Search for the cell housing the specified text and yield its [x, y] center coordinate. 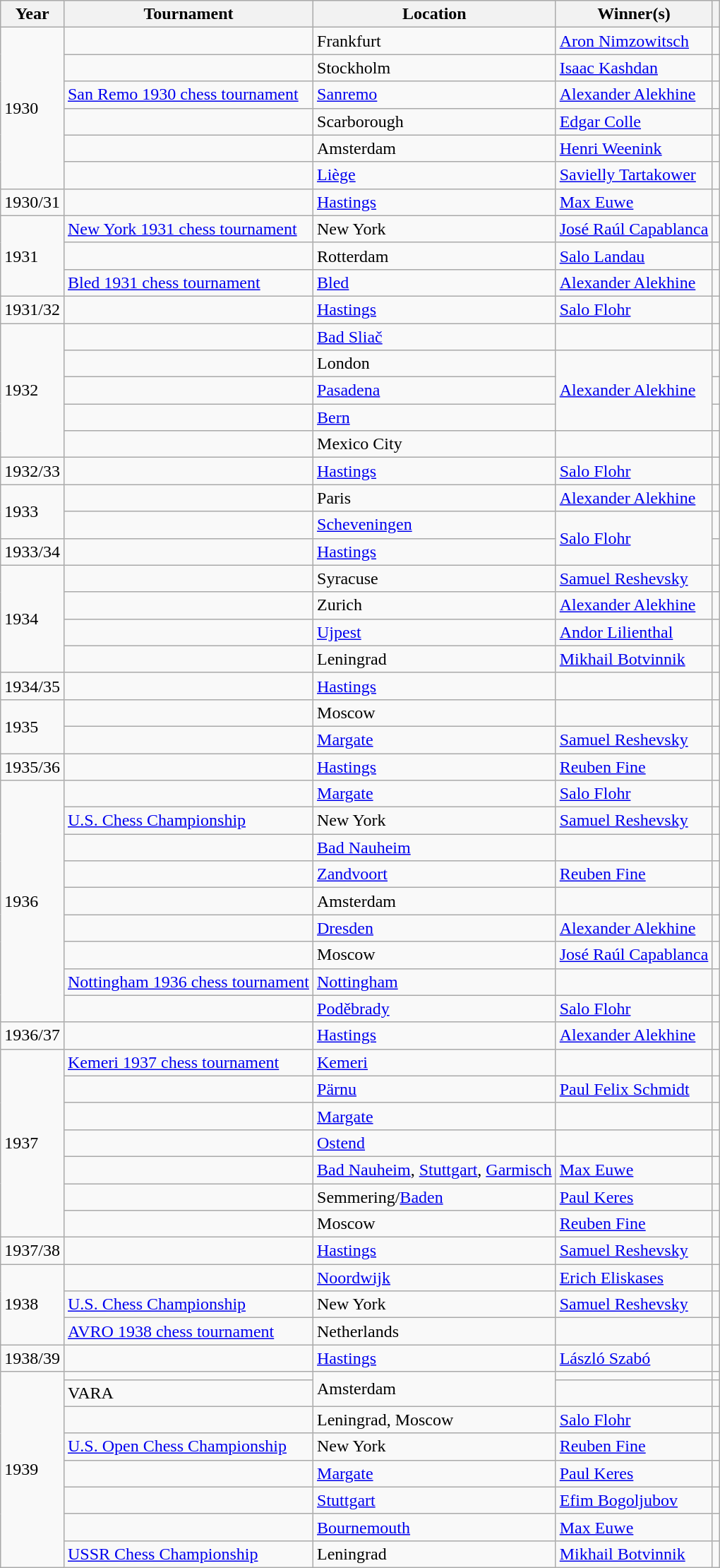
1930 [32, 108]
1934/35 [32, 686]
1931/32 [32, 309]
Edgar Colle [634, 121]
Nottingham [435, 982]
Zurich [435, 605]
Ujpest [435, 632]
San Remo 1930 chess tournament [188, 95]
Netherlands [435, 1331]
1934 [32, 619]
Aron Nimzowitsch [634, 41]
Paul Felix Schmidt [634, 1089]
Syracuse [435, 578]
Kemeri 1937 chess tournament [188, 1062]
Liège [435, 175]
Efim Bogoljubov [634, 1500]
Bad Nauheim, Stuttgart, Garmisch [435, 1170]
1935 [32, 726]
Bad Nauheim [435, 848]
Savielly Tartakower [634, 175]
Erich Eliskases [634, 1278]
1939 [32, 1470]
Bled 1931 chess tournament [188, 283]
VARA [188, 1393]
1932 [32, 391]
Scheveningen [435, 525]
Frankfurt [435, 41]
Semmering/Baden [435, 1197]
1936/37 [32, 1035]
Paris [435, 498]
London [435, 364]
1933/34 [32, 552]
Scarborough [435, 121]
Bern [435, 417]
Nottingham 1936 chess tournament [188, 982]
Noordwijk [435, 1278]
Location [435, 14]
Andor Lilienthal [634, 632]
Bled [435, 283]
Stuttgart [435, 1500]
USSR Chess Championship [188, 1554]
Kemeri [435, 1062]
Bournemouth [435, 1527]
Poděbrady [435, 1009]
László Szabó [634, 1358]
U.S. Open Chess Championship [188, 1447]
Sanremo [435, 95]
New York 1931 chess tournament [188, 229]
Pasadena [435, 391]
Rotterdam [435, 256]
Zandvoort [435, 874]
Salo Landau [634, 256]
Dresden [435, 928]
Mexico City [435, 444]
1937 [32, 1143]
Tournament [188, 14]
Year [32, 14]
Pärnu [435, 1089]
1933 [32, 511]
1937/38 [32, 1251]
1938 [32, 1305]
1930/31 [32, 202]
Stockholm [435, 68]
1931 [32, 256]
Bad Sliač [435, 337]
Isaac Kashdan [634, 68]
1932/33 [32, 471]
1938/39 [32, 1358]
Winner(s) [634, 14]
1936 [32, 901]
Ostend [435, 1143]
AVRO 1938 chess tournament [188, 1331]
Leningrad, Moscow [435, 1420]
1935/36 [32, 766]
Henri Weenink [634, 148]
